Scan for the cell matching the given text and deliver its (X, Y) coordinate at center. 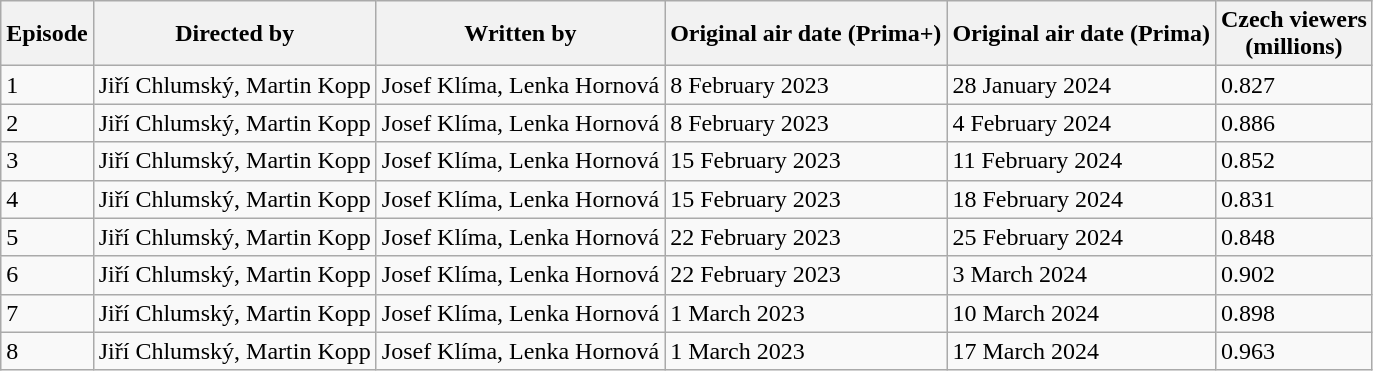
Directed by (234, 34)
4 (47, 199)
11 February 2024 (1082, 161)
Czech viewers(millions) (1294, 34)
0.886 (1294, 123)
0.852 (1294, 161)
Written by (520, 34)
1 (47, 85)
6 (47, 275)
0.831 (1294, 199)
17 March 2024 (1082, 351)
Original air date (Prima) (1082, 34)
2 (47, 123)
Original air date (Prima+) (806, 34)
28 January 2024 (1082, 85)
10 March 2024 (1082, 313)
7 (47, 313)
25 February 2024 (1082, 237)
4 February 2024 (1082, 123)
0.898 (1294, 313)
8 (47, 351)
0.848 (1294, 237)
0.963 (1294, 351)
0.827 (1294, 85)
18 February 2024 (1082, 199)
5 (47, 237)
3 (47, 161)
0.902 (1294, 275)
3 March 2024 (1082, 275)
Episode (47, 34)
